Pinpoint the cell where the given text exists, returning its (x, y) midpoint coordinate. 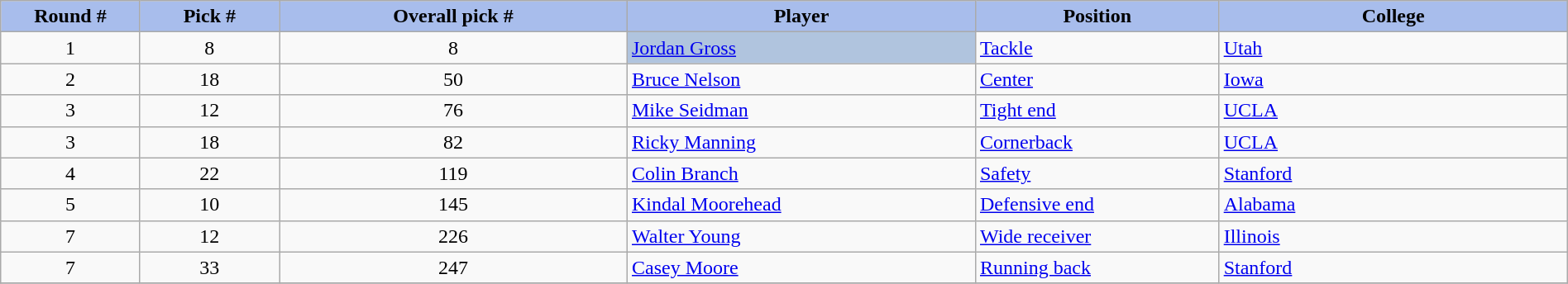
Round # (70, 17)
76 (453, 111)
Center (1097, 79)
Colin Branch (801, 173)
Utah (1393, 48)
82 (453, 142)
Wide receiver (1097, 236)
Ricky Manning (801, 142)
Defensive end (1097, 205)
145 (453, 205)
22 (209, 173)
Jordan Gross (801, 48)
Pick # (209, 17)
Mike Seidman (801, 111)
247 (453, 267)
Safety (1097, 173)
Player (801, 17)
10 (209, 205)
Alabama (1393, 205)
College (1393, 17)
4 (70, 173)
2 (70, 79)
Bruce Nelson (801, 79)
1 (70, 48)
226 (453, 236)
Casey Moore (801, 267)
Cornerback (1097, 142)
Tight end (1097, 111)
Overall pick # (453, 17)
Walter Young (801, 236)
Kindal Moorehead (801, 205)
5 (70, 205)
Illinois (1393, 236)
Tackle (1097, 48)
119 (453, 173)
33 (209, 267)
50 (453, 79)
Running back (1097, 267)
Iowa (1393, 79)
Position (1097, 17)
